Extract the [X, Y] coordinate from the center of the cell holding the provided text.  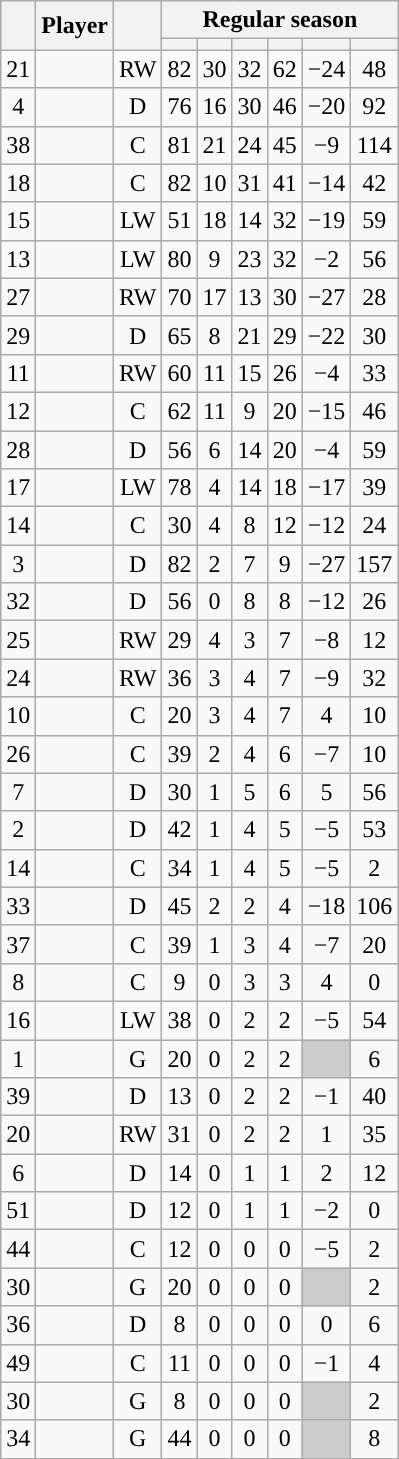
114 [374, 145]
−24 [326, 69]
37 [18, 944]
−14 [326, 183]
−19 [326, 221]
25 [18, 640]
60 [180, 373]
76 [180, 107]
Regular season [280, 20]
49 [18, 1363]
106 [374, 906]
23 [250, 259]
27 [18, 297]
81 [180, 145]
Player [75, 26]
53 [374, 830]
−18 [326, 906]
−22 [326, 335]
−17 [326, 488]
35 [374, 1135]
70 [180, 297]
80 [180, 259]
−20 [326, 107]
92 [374, 107]
65 [180, 335]
41 [284, 183]
40 [374, 1097]
157 [374, 564]
78 [180, 488]
−8 [326, 640]
54 [374, 1020]
−15 [326, 411]
48 [374, 69]
